Find where the given text appears and provide that cell's center as [x, y] coordinate. 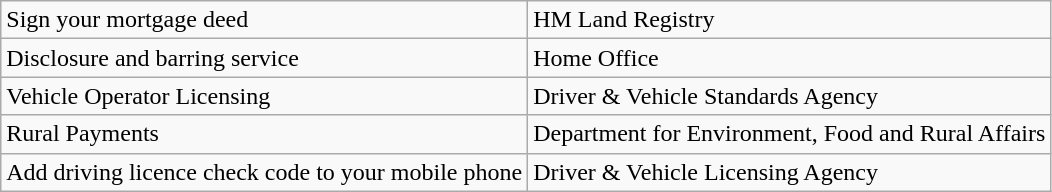
HM Land Registry [790, 20]
Disclosure and barring service [264, 58]
Vehicle Operator Licensing [264, 96]
Department for Environment, Food and Rural Affairs [790, 134]
Sign your mortgage deed [264, 20]
Driver & Vehicle Licensing Agency [790, 172]
Rural Payments [264, 134]
Add driving licence check code to your mobile phone [264, 172]
Driver & Vehicle Standards Agency [790, 96]
Home Office [790, 58]
